Output the [X, Y] coordinate of the center of the cell containing the given text.  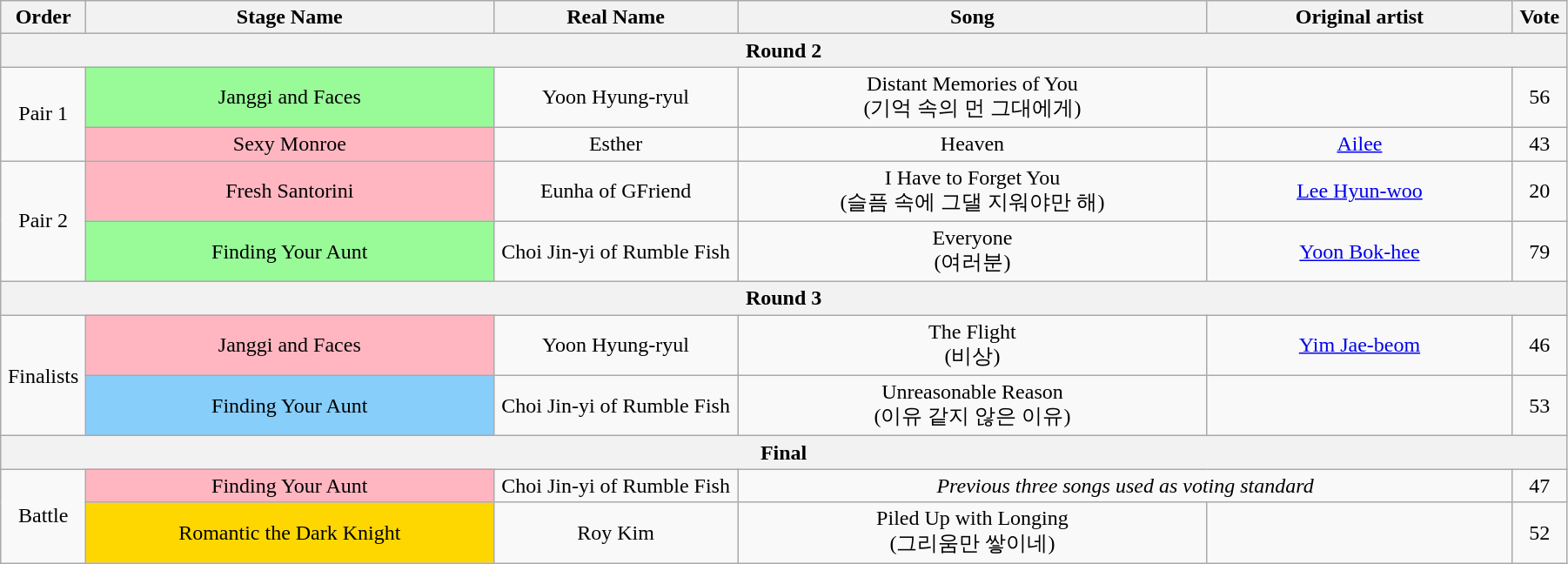
Sexy Monroe [290, 144]
Pair 2 [44, 221]
Heaven [973, 144]
Real Name [616, 17]
Eunha of GFriend [616, 191]
Round 3 [784, 299]
79 [1539, 252]
Finalists [44, 376]
46 [1539, 346]
Romantic the Dark Knight [290, 533]
Previous three songs used as voting standard [1125, 486]
Stage Name [290, 17]
20 [1539, 191]
Round 2 [784, 50]
Unreasonable Reason(이유 같지 않은 이유) [973, 406]
Fresh Santorini [290, 191]
Original artist [1359, 17]
Ailee [1359, 144]
Battle [44, 516]
53 [1539, 406]
I Have to Forget You(슬픔 속에 그댈 지워야만 해) [973, 191]
43 [1539, 144]
52 [1539, 533]
Vote [1539, 17]
Yim Jae-beom [1359, 346]
Everyone(여러분) [973, 252]
47 [1539, 486]
Lee Hyun-woo [1359, 191]
Pair 1 [44, 114]
Piled Up with Longing(그리움만 쌓이네) [973, 533]
Distant Memories of You(기억 속의 먼 그대에게) [973, 97]
56 [1539, 97]
Esther [616, 144]
Yoon Bok-hee [1359, 252]
Order [44, 17]
The Flight(비상) [973, 346]
Song [973, 17]
Roy Kim [616, 533]
Final [784, 453]
